For the text-containing cell, return its midpoint in [x, y] coordinate format. 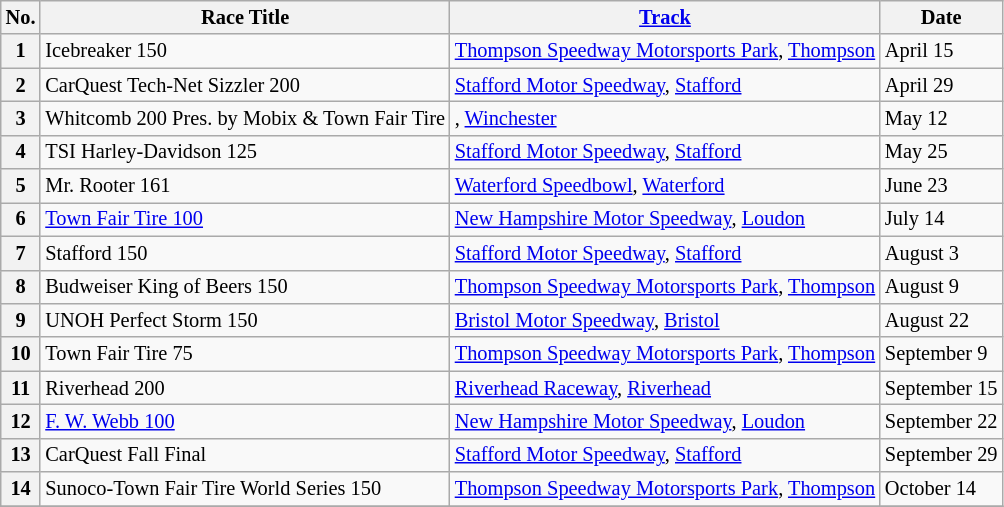
2 [21, 85]
1 [21, 51]
Race Title [244, 17]
September 22 [941, 421]
10 [21, 354]
Date [941, 17]
F. W. Webb 100 [244, 421]
, Winchester [665, 118]
13 [21, 455]
Riverhead 200 [244, 388]
Riverhead Raceway, Riverhead [665, 388]
June 23 [941, 186]
Stafford 150 [244, 253]
UNOH Perfect Storm 150 [244, 320]
TSI Harley-Davidson 125 [244, 152]
12 [21, 421]
3 [21, 118]
11 [21, 388]
No. [21, 17]
August 22 [941, 320]
September 15 [941, 388]
9 [21, 320]
CarQuest Fall Final [244, 455]
May 25 [941, 152]
May 12 [941, 118]
5 [21, 186]
October 14 [941, 489]
Budweiser King of Beers 150 [244, 287]
Town Fair Tire 100 [244, 219]
July 14 [941, 219]
Icebreaker 150 [244, 51]
6 [21, 219]
14 [21, 489]
Track [665, 17]
CarQuest Tech-Net Sizzler 200 [244, 85]
Sunoco-Town Fair Tire World Series 150 [244, 489]
April 29 [941, 85]
Town Fair Tire 75 [244, 354]
August 3 [941, 253]
Whitcomb 200 Pres. by Mobix & Town Fair Tire [244, 118]
Bristol Motor Speedway, Bristol [665, 320]
August 9 [941, 287]
September 9 [941, 354]
September 29 [941, 455]
7 [21, 253]
8 [21, 287]
April 15 [941, 51]
4 [21, 152]
Mr. Rooter 161 [244, 186]
Waterford Speedbowl, Waterford [665, 186]
